Identify which cell holds the provided text, then report its (X, Y) central coordinate. 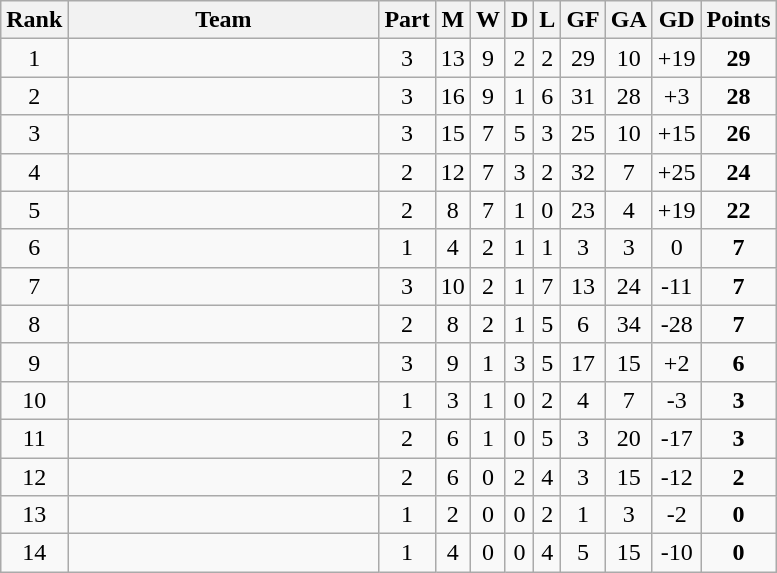
L (548, 20)
-11 (676, 286)
M (452, 20)
31 (583, 96)
22 (738, 210)
-17 (676, 438)
17 (583, 362)
20 (628, 438)
32 (583, 172)
GD (676, 20)
-3 (676, 400)
Team (224, 20)
GF (583, 20)
25 (583, 134)
W (488, 20)
Rank (34, 20)
+15 (676, 134)
Part (407, 20)
+3 (676, 96)
Points (738, 20)
34 (628, 324)
26 (738, 134)
-12 (676, 477)
14 (34, 553)
-28 (676, 324)
D (519, 20)
-10 (676, 553)
GA (628, 20)
23 (583, 210)
16 (452, 96)
-2 (676, 515)
11 (34, 438)
+2 (676, 362)
+25 (676, 172)
